Search for the cell housing the specified text and yield its (X, Y) center coordinate. 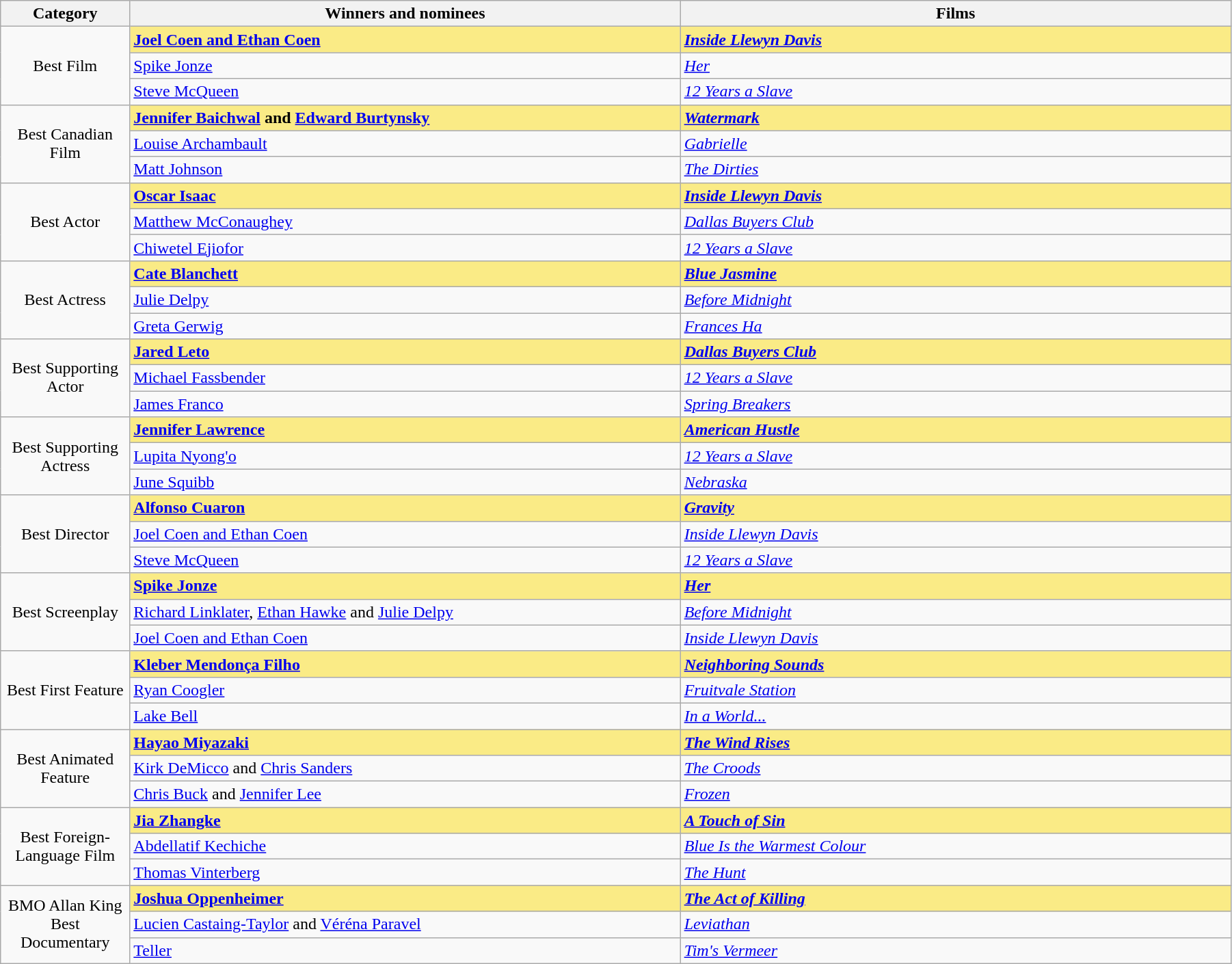
Best Supporting Actor (66, 378)
Matthew McConaughey (405, 222)
Gabrielle (956, 144)
Best Canadian Film (66, 144)
Richard Linklater, Ethan Hawke and Julie Delpy (405, 612)
Abdellatif Kechiche (405, 846)
The Dirties (956, 170)
Neighboring Sounds (956, 664)
Matt Johnson (405, 170)
James Franco (405, 404)
Teller (405, 950)
Best Film (66, 66)
The Act of Killing (956, 898)
Blue Is the Warmest Colour (956, 846)
Best Foreign-Language Film (66, 846)
Blue Jasmine (956, 273)
Jennifer Baichwal and Edward Burtynsky (405, 118)
Nebraska (956, 482)
Best Supporting Actress (66, 456)
Best Director (66, 534)
Lucien Castaing-Taylor and Véréna Paravel (405, 924)
Kirk DeMicco and Chris Sanders (405, 768)
Michael Fassbender (405, 378)
Spring Breakers (956, 404)
Chiwetel Ejiofor (405, 247)
Oscar Isaac (405, 196)
Chris Buck and Jennifer Lee (405, 794)
The Croods (956, 768)
Category (66, 14)
The Wind Rises (956, 742)
Best Animated Feature (66, 768)
American Hustle (956, 430)
Best First Feature (66, 690)
Cate Blanchett (405, 273)
BMO Allan King Best Documentary (66, 924)
Hayao Miyazaki (405, 742)
Louise Archambault (405, 144)
Ryan Coogler (405, 690)
June Squibb (405, 482)
A Touch of Sin (956, 820)
Best Actress (66, 299)
Jennifer Lawrence (405, 430)
The Hunt (956, 872)
Leviathan (956, 924)
Jared Leto (405, 352)
Kleber Mendonça Filho (405, 664)
Frances Ha (956, 326)
Winners and nominees (405, 14)
Best Actor (66, 222)
Joshua Oppenheimer (405, 898)
Thomas Vinterberg (405, 872)
Watermark (956, 118)
Fruitvale Station (956, 690)
Julie Delpy (405, 299)
Frozen (956, 794)
Lake Bell (405, 716)
In a World... (956, 716)
Greta Gerwig (405, 326)
Gravity (956, 508)
Films (956, 14)
Jia Zhangke (405, 820)
Lupita Nyong'o (405, 456)
Tim's Vermeer (956, 950)
Alfonso Cuaron (405, 508)
Best Screenplay (66, 612)
